Find where the given text appears and provide that cell's center as (X, Y) coordinate. 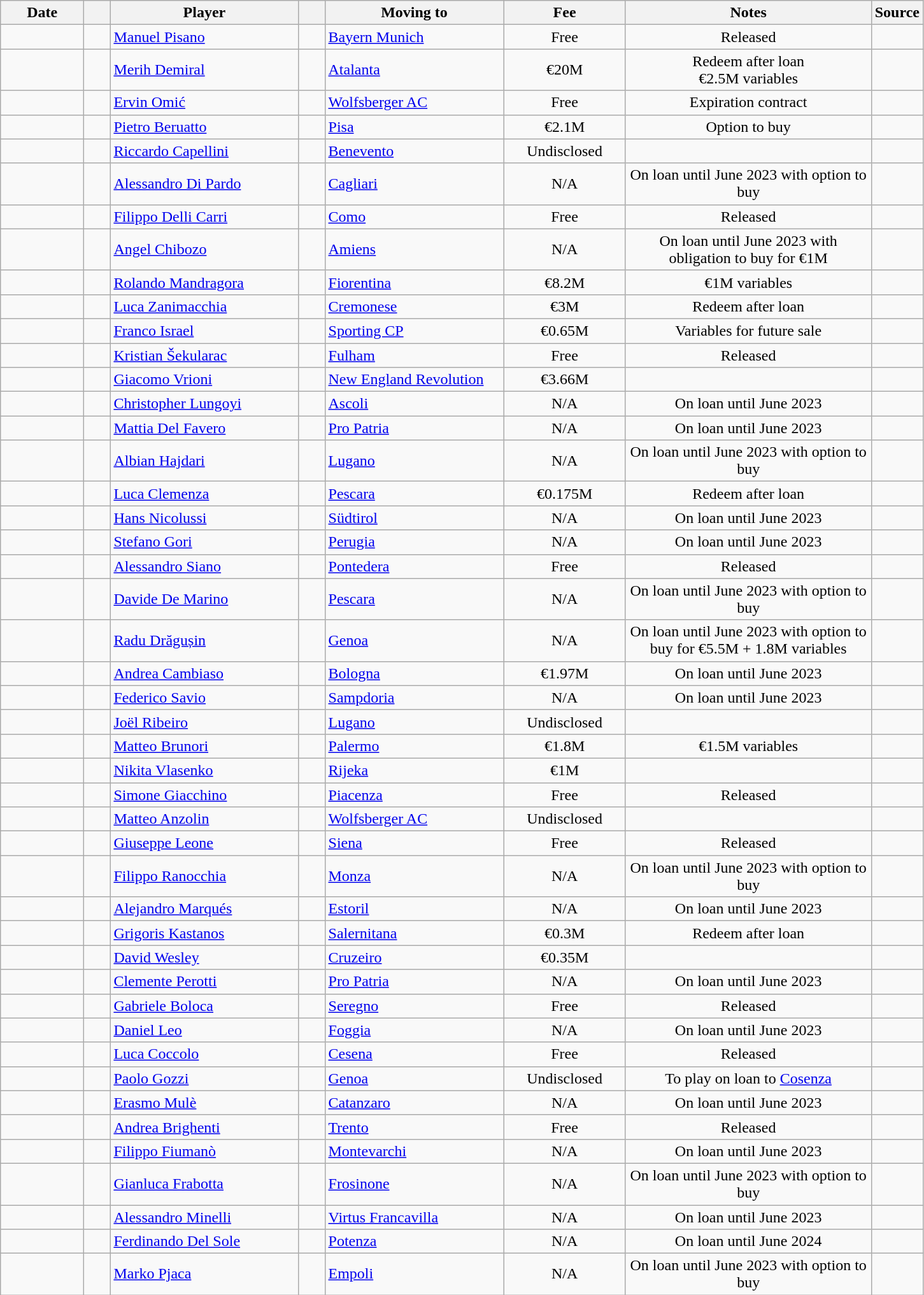
Cesena (414, 1054)
New England Revolution (414, 380)
Alessandro Minelli (204, 1217)
Ervin Omić (204, 103)
Alejandro Marqués (204, 909)
Potenza (414, 1241)
€2.1M (564, 127)
Source (897, 13)
Filippo Fiumanò (204, 1151)
Pietro Beruatto (204, 127)
Piacenza (414, 794)
Perugia (414, 542)
Amiens (414, 250)
€0.65M (564, 331)
On loan until June 2023 with option to buy for €5.5M + 1.8M variables (748, 641)
Sampdoria (414, 698)
Luca Coccolo (204, 1054)
On loan until June 2023 with obligation to buy for €1M (748, 250)
€0.35M (564, 957)
Pisa (414, 127)
Kristian Šekularac (204, 355)
Variables for future sale (748, 331)
Catanzaro (414, 1103)
€3M (564, 306)
Montevarchi (414, 1151)
Option to buy (748, 127)
Cremonese (414, 306)
Bayern Munich (414, 37)
Clemente Perotti (204, 982)
Bologna (414, 673)
Rolando Mandragora (204, 282)
Redeem after loan€2.5M variables (748, 70)
Fiorentina (414, 282)
€1M variables (748, 282)
Filippo Ranocchia (204, 876)
Südtirol (414, 518)
Trento (414, 1127)
Estoril (414, 909)
Marko Pjaca (204, 1274)
Joël Ribeiro (204, 722)
Pontedera (414, 566)
€8.2M (564, 282)
Grigoris Kastanos (204, 933)
Gianluca Frabotta (204, 1184)
Moving to (414, 13)
€1.8M (564, 746)
Giuseppe Leone (204, 843)
Fee (564, 13)
Federico Savio (204, 698)
Ferdinando Del Sole (204, 1241)
To play on loan to Cosenza (748, 1078)
€20M (564, 70)
Filippo Delli Carri (204, 217)
Andrea Cambiaso (204, 673)
David Wesley (204, 957)
Christopher Lungoyi (204, 404)
€1M (564, 770)
Cagliari (414, 183)
Hans Nicolussi (204, 518)
Simone Giacchino (204, 794)
Manuel Pisano (204, 37)
Luca Zanimacchia (204, 306)
Benevento (414, 151)
Luca Clemenza (204, 494)
Andrea Brighenti (204, 1127)
Matteo Brunori (204, 746)
Virtus Francavilla (414, 1217)
Ascoli (414, 404)
Gabriele Boloca (204, 1006)
Nikita Vlasenko (204, 770)
Date (42, 13)
Mattia Del Favero (204, 428)
Franco Israel (204, 331)
€0.3M (564, 933)
Foggia (414, 1030)
Monza (414, 876)
Riccardo Capellini (204, 151)
Empoli (414, 1274)
Paolo Gozzi (204, 1078)
Como (414, 217)
Frosinone (414, 1184)
Fulham (414, 355)
Notes (748, 13)
Siena (414, 843)
Cruzeiro (414, 957)
Rijeka (414, 770)
Seregno (414, 1006)
Albian Hajdari (204, 461)
€1.5M variables (748, 746)
Davide De Marino (204, 599)
Sporting CP (414, 331)
Daniel Leo (204, 1030)
Angel Chibozo (204, 250)
Salernitana (414, 933)
Alessandro Siano (204, 566)
Merih Demiral (204, 70)
Matteo Anzolin (204, 819)
Giacomo Vrioni (204, 380)
Erasmo Mulè (204, 1103)
Radu Drăgușin (204, 641)
Expiration contract (748, 103)
Alessandro Di Pardo (204, 183)
€3.66M (564, 380)
€0.175M (564, 494)
On loan until June 2024 (748, 1241)
€1.97M (564, 673)
Atalanta (414, 70)
Stefano Gori (204, 542)
Player (204, 13)
Palermo (414, 746)
